For the text-containing cell, return its midpoint in (x, y) coordinate format. 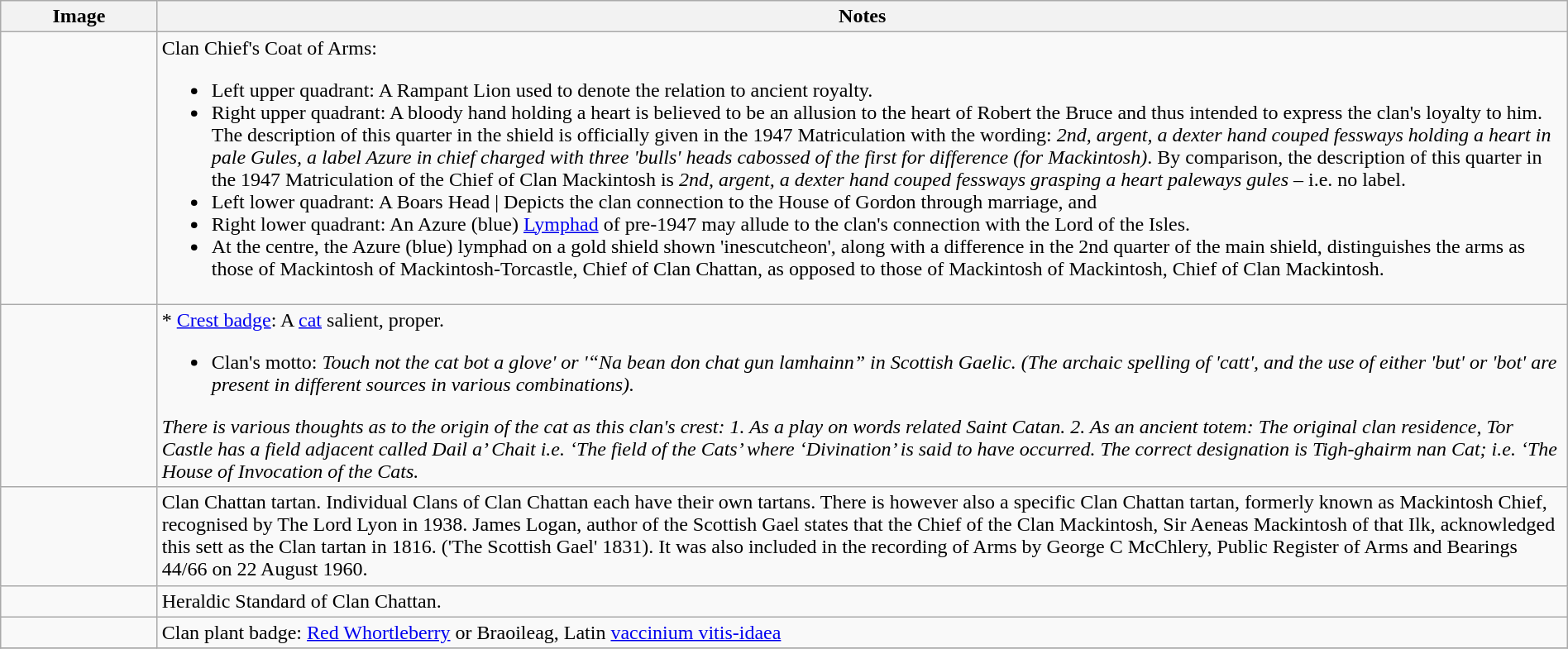
Clan plant badge: Red Whortleberry or Braoileag, Latin vaccinium vitis-idaea (862, 632)
Heraldic Standard of Clan Chattan. (862, 601)
Notes (862, 17)
Image (79, 17)
